Return [X, Y] of the center of cell containing provided text 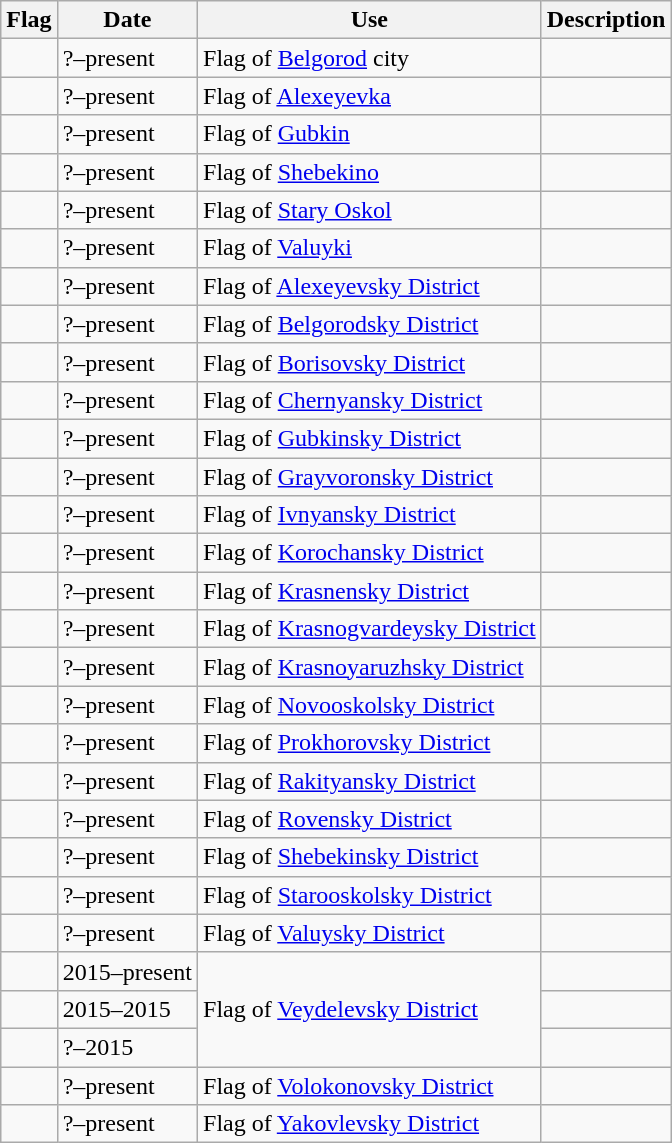
Date [127, 20]
Flag of Valuyki [370, 248]
Flag of Rakityansky District [370, 781]
Flag of Shebekino [370, 172]
Flag of Shebekinsky District [370, 857]
Flag of Alexeyevsky District [370, 286]
Flag of Prokhorovsky District [370, 743]
?–2015 [127, 1047]
Flag of Rovensky District [370, 819]
Flag of Belgorodsky District [370, 324]
Flag of Krasnoyaruzhsky District [370, 667]
2015–present [127, 971]
Flag of Grayvoronsky District [370, 477]
Flag of Stary Oskol [370, 210]
Flag of Valuysky District [370, 933]
Flag of Krasnensky District [370, 591]
Flag of Gubkinsky District [370, 438]
Flag of Volokonovsky District [370, 1085]
2015–2015 [127, 1009]
Flag of Novooskolsky District [370, 705]
Flag of Chernyansky District [370, 400]
Use [370, 20]
Flag of Borisovsky District [370, 362]
Flag of Gubkin [370, 134]
Description [606, 20]
Flag of Alexeyevka [370, 96]
Flag of Yakovlevsky District [370, 1124]
Flag of Veydelevsky District [370, 1009]
Flag of Krasnogvardeysky District [370, 629]
Flag of Korochansky District [370, 553]
Flag of Ivnyansky District [370, 515]
Flag of Belgorod city [370, 58]
Flag of Starooskolsky District [370, 895]
Flag [29, 20]
